Locate the cell with the specified text and output its (X, Y) center coordinate. 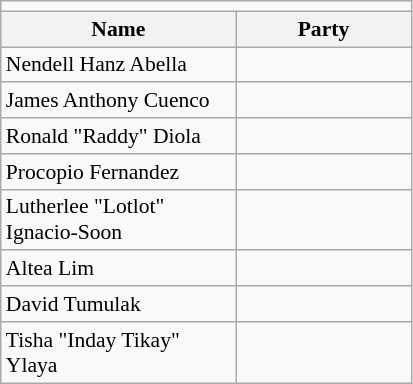
Lutherlee "Lotlot" Ignacio-Soon (118, 220)
Ronald "Raddy" Diola (118, 136)
Tisha "Inday Tikay" Ylaya (118, 352)
Altea Lim (118, 269)
Name (118, 29)
Nendell Hanz Abella (118, 65)
James Anthony Cuenco (118, 101)
David Tumulak (118, 304)
Procopio Fernandez (118, 172)
Party (324, 29)
